Output the (x, y) coordinate of the center of the cell containing the given text.  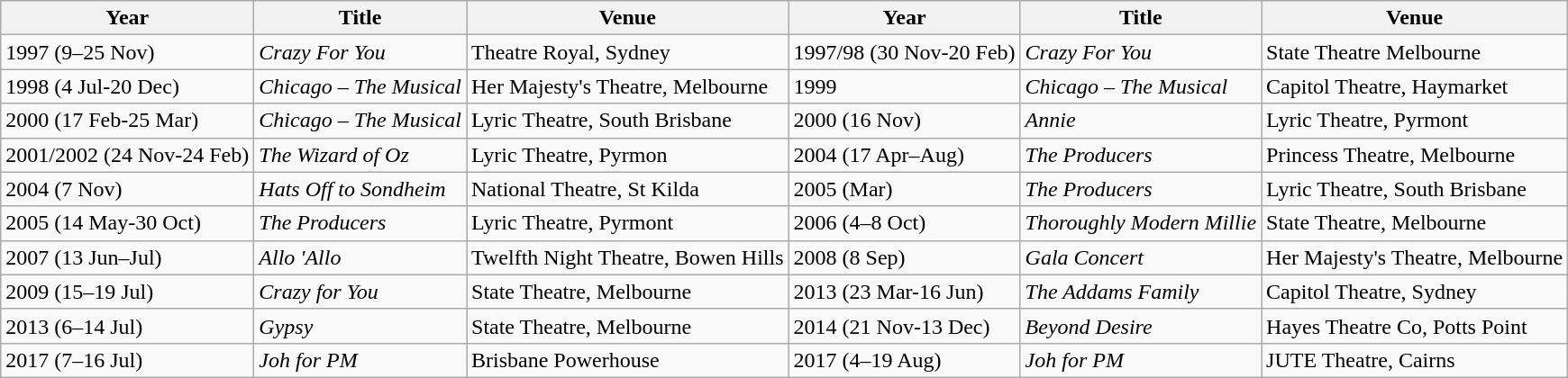
Gala Concert (1141, 257)
Capitol Theatre, Sydney (1415, 292)
2004 (17 Apr–Aug) (905, 155)
2009 (15–19 Jul) (128, 292)
2000 (17 Feb-25 Mar) (128, 121)
JUTE Theatre, Cairns (1415, 360)
Brisbane Powerhouse (628, 360)
1997/98 (30 Nov-20 Feb) (905, 52)
Thoroughly Modern Millie (1141, 223)
The Wizard of Oz (360, 155)
1997 (9–25 Nov) (128, 52)
2008 (8 Sep) (905, 257)
Lyric Theatre, Pyrmon (628, 155)
Beyond Desire (1141, 326)
Theatre Royal, Sydney (628, 52)
2005 (14 May-30 Oct) (128, 223)
State Theatre Melbourne (1415, 52)
Hayes Theatre Co, Potts Point (1415, 326)
2017 (4–19 Aug) (905, 360)
2004 (7 Nov) (128, 189)
2013 (23 Mar-16 Jun) (905, 292)
Twelfth Night Theatre, Bowen Hills (628, 257)
Hats Off to Sondheim (360, 189)
The Addams Family (1141, 292)
2014 (21 Nov-13 Dec) (905, 326)
Annie (1141, 121)
2007 (13 Jun–Jul) (128, 257)
2017 (7–16 Jul) (128, 360)
2005 (Mar) (905, 189)
Allo 'Allo (360, 257)
2013 (6–14 Jul) (128, 326)
National Theatre, St Kilda (628, 189)
2001/2002 (24 Nov-24 Feb) (128, 155)
2000 (16 Nov) (905, 121)
Princess Theatre, Melbourne (1415, 155)
2006 (4–8 Oct) (905, 223)
1998 (4 Jul-20 Dec) (128, 86)
Capitol Theatre, Haymarket (1415, 86)
Gypsy (360, 326)
Crazy for You (360, 292)
1999 (905, 86)
